Output the (X, Y) coordinate of the center of the cell containing the given text.  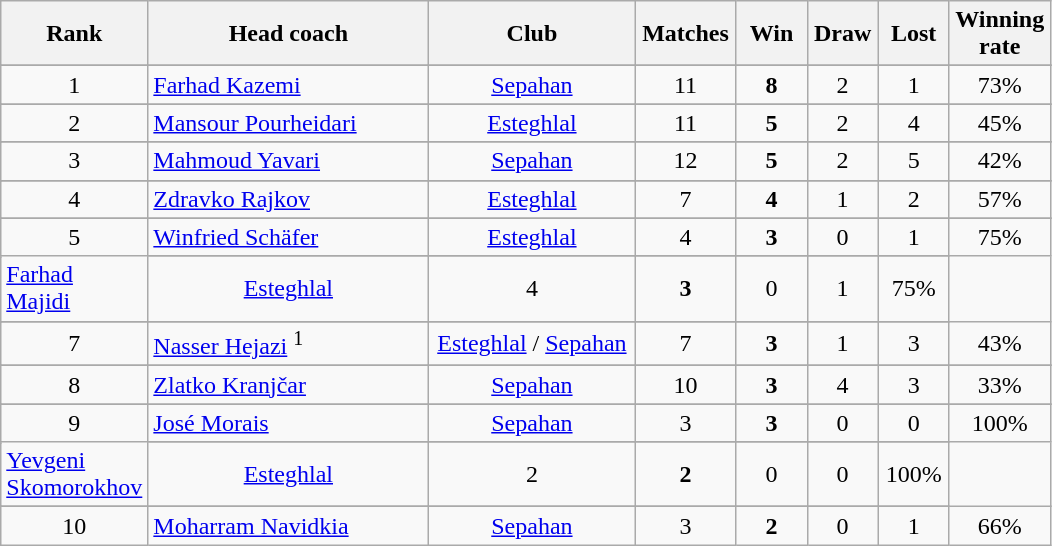
43% (1000, 344)
Club (532, 34)
Winning rate (1000, 34)
45% (1000, 123)
73% (1000, 85)
9 (74, 423)
Nasser Hejazi 1 (288, 344)
Mahmoud Yavari (288, 161)
57% (1000, 199)
Farhad Kazemi (288, 85)
42% (1000, 161)
Esteghlal / Sepahan (532, 344)
Zlatko Kranjčar (288, 385)
Win (772, 34)
Head coach (288, 34)
Lost (914, 34)
Winfried Schäfer (288, 237)
Yevgeni Skomorokhov (74, 474)
Farhad Majidi (74, 288)
Matches (686, 34)
Moharram Navidkia (288, 526)
Draw (842, 34)
Rank (74, 34)
66% (1000, 526)
Zdravko Rajkov (288, 199)
12 (686, 161)
José Morais (288, 423)
Mansour Pourheidari (288, 123)
33% (1000, 385)
